Identify which cell holds the provided text, then report its (x, y) central coordinate. 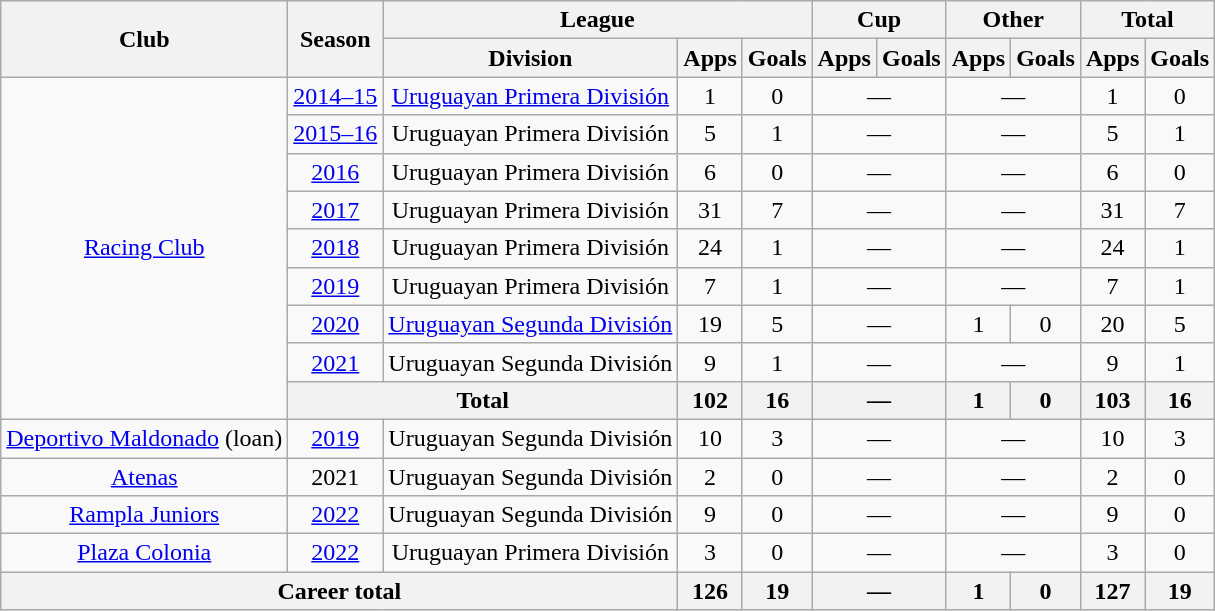
Club (144, 39)
Season (336, 39)
126 (710, 591)
League (598, 20)
2017 (336, 210)
2014–15 (336, 96)
20 (1112, 324)
2016 (336, 172)
127 (1112, 591)
102 (710, 400)
103 (1112, 400)
Deportivo Maldonado (loan) (144, 438)
2020 (336, 324)
Division (530, 58)
2018 (336, 248)
Other (1013, 20)
Racing Club (144, 248)
Atenas (144, 477)
2015–16 (336, 134)
Rampla Juniors (144, 515)
Career total (340, 591)
Plaza Colonia (144, 553)
Cup (879, 20)
